Return [X, Y] of the center of cell containing provided text 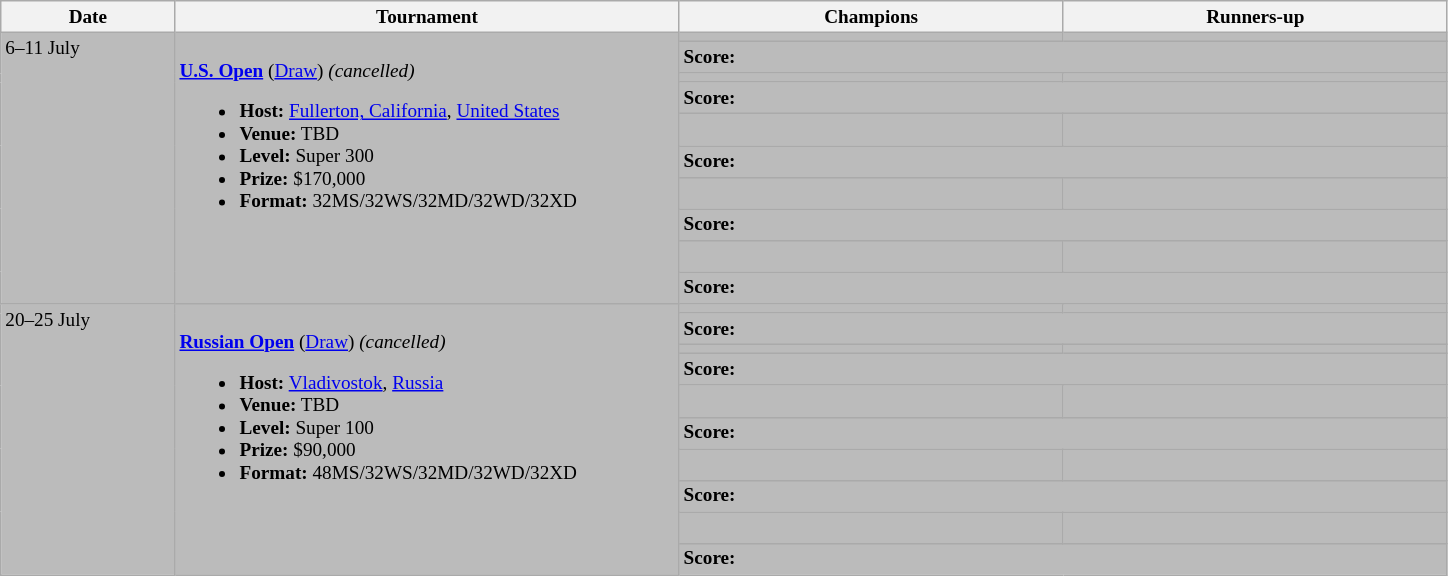
Tournament [427, 17]
Russian Open (Draw) (cancelled)Host: Vladivostok, RussiaVenue: TBDLevel: Super 100Prize: $90,000Format: 48MS/32WS/32MD/32WD/32XD [427, 440]
Champions [871, 17]
Runners-up [1255, 17]
U.S. Open (Draw) (cancelled)Host: Fullerton, California, United StatesVenue: TBDLevel: Super 300Prize: $170,000Format: 32MS/32WS/32MD/32WD/32XD [427, 168]
20–25 July [88, 440]
Date [88, 17]
6–11 July [88, 168]
